Extract the [x, y] coordinate from the center of the cell holding the provided text.  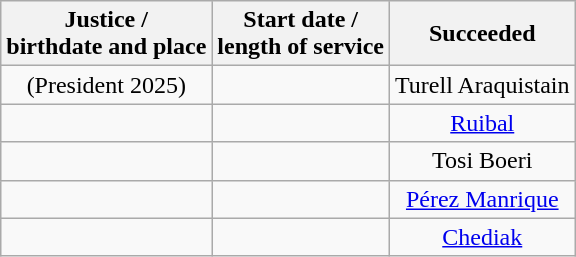
Succeeded [483, 34]
Turell Araquistain [483, 85]
Ruibal [483, 123]
(President 2025) [106, 85]
Chediak [483, 237]
Start date /length of service [301, 34]
Pérez Manrique [483, 199]
Justice /birthdate and place [106, 34]
Tosi Boeri [483, 161]
